Search for the cell housing the specified text and yield its [X, Y] center coordinate. 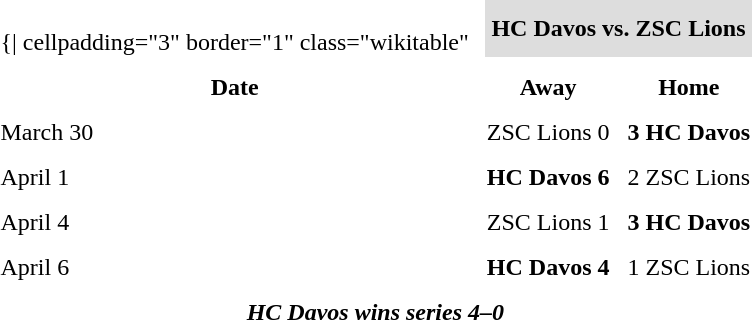
Away [548, 87]
HC Davos vs. ZSC Lions [618, 28]
2 ZSC Lions [689, 177]
ZSC Lions 0 [548, 132]
1 ZSC Lions [689, 267]
ZSC Lions 1 [548, 222]
Home [689, 87]
HC Davos 4 [548, 267]
HC Davos 6 [548, 177]
